Determine the (X, Y) coordinate at the center of the cell enclosing the given text.  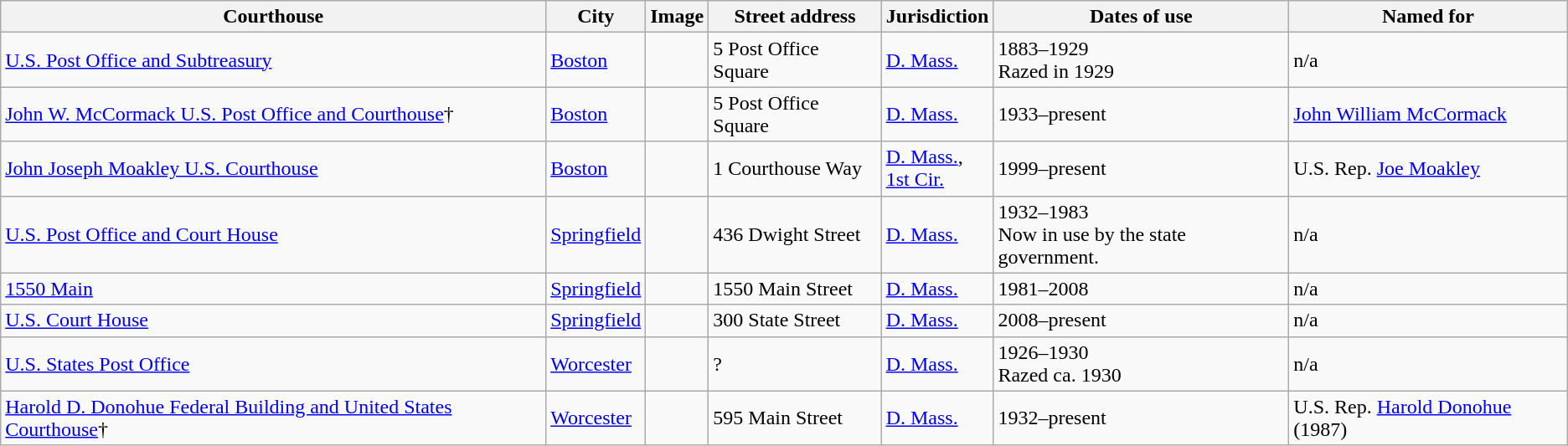
U.S. Rep. Harold Donohue (1987) (1428, 418)
595 Main Street (795, 418)
436 Dwight Street (795, 234)
1550 Main (273, 289)
Harold D. Donohue Federal Building and United States Courthouse† (273, 418)
City (596, 17)
1933–present (1141, 114)
1932–present (1141, 418)
U.S. Post Office and Subtreasury (273, 60)
2008–present (1141, 320)
1999–present (1141, 169)
300 State Street (795, 320)
1926–1930Razed ca. 1930 (1141, 363)
Image (677, 17)
U.S. Court House (273, 320)
1550 Main Street (795, 289)
Jurisdiction (937, 17)
1932–1983Now in use by the state government. (1141, 234)
John W. McCormack U.S. Post Office and Courthouse† (273, 114)
1981–2008 (1141, 289)
Dates of use (1141, 17)
Courthouse (273, 17)
U.S. States Post Office (273, 363)
1 Courthouse Way (795, 169)
U.S. Rep. Joe Moakley (1428, 169)
Street address (795, 17)
? (795, 363)
John William McCormack (1428, 114)
1883–1929Razed in 1929 (1141, 60)
Named for (1428, 17)
U.S. Post Office and Court House (273, 234)
D. Mass.,1st Cir. (937, 169)
John Joseph Moakley U.S. Courthouse (273, 169)
